Pinpoint the cell where the given text exists, returning its (X, Y) midpoint coordinate. 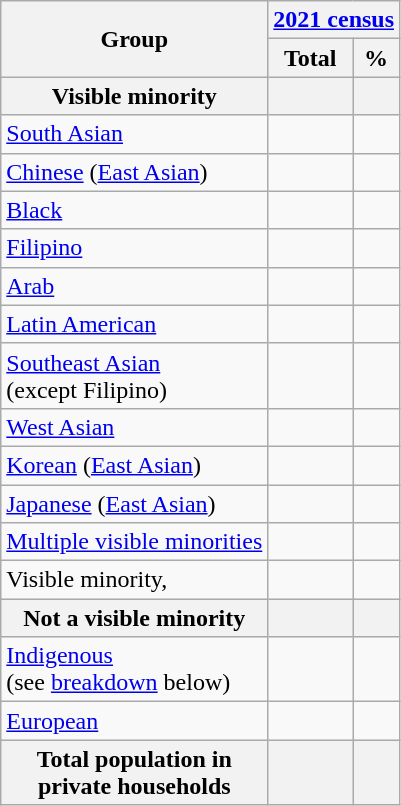
Visible minority, (134, 580)
2021 census (334, 20)
Visible minority (134, 96)
Arab (134, 286)
Not a visible minority (134, 618)
Filipino (134, 248)
Group (134, 39)
Indigenous(see breakdown below) (134, 670)
European (134, 721)
Total population inprivate households (134, 772)
% (376, 58)
Chinese (East Asian) (134, 172)
Latin American (134, 324)
Southeast Asian(except Filipino) (134, 376)
Multiple visible minorities (134, 542)
West Asian (134, 427)
Japanese (East Asian) (134, 503)
South Asian (134, 134)
Total (310, 58)
Korean (East Asian) (134, 465)
Black (134, 210)
